Provide the [x, y] coordinate of the cell's center where the given text is located.  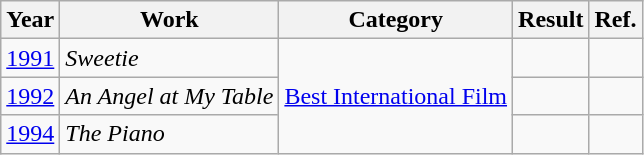
An Angel at My Table [170, 96]
1992 [30, 96]
The Piano [170, 134]
1991 [30, 58]
Work [170, 20]
Ref. [616, 20]
Sweetie [170, 58]
1994 [30, 134]
Best International Film [396, 96]
Result [551, 20]
Year [30, 20]
Category [396, 20]
